Return the (X, Y) coordinate for the center point of the cell that contains the specified text.  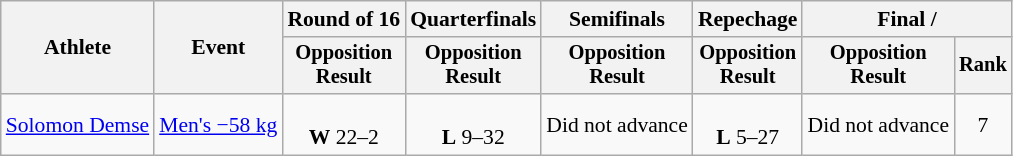
L 5–27 (748, 124)
Athlete (78, 48)
Rank (983, 66)
L 9–32 (473, 124)
Round of 16 (344, 19)
Event (218, 48)
Solomon Demse (78, 124)
Repechage (748, 19)
Men's −58 kg (218, 124)
Semifinals (617, 19)
Final / (906, 19)
7 (983, 124)
W 22–2 (344, 124)
Quarterfinals (473, 19)
